Output the (x, y) coordinate of the center of the cell containing the given text.  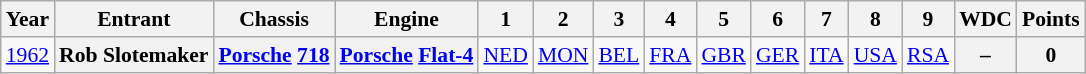
4 (670, 19)
Engine (407, 19)
FRA (670, 55)
Year (28, 19)
5 (724, 19)
1 (505, 19)
ITA (826, 55)
0 (1051, 55)
RSA (928, 55)
7 (826, 19)
6 (778, 19)
– (986, 55)
Entrant (134, 19)
1962 (28, 55)
9 (928, 19)
BEL (618, 55)
8 (876, 19)
Rob Slotemaker (134, 55)
USA (876, 55)
Porsche 718 (274, 55)
GER (778, 55)
MON (564, 55)
NED (505, 55)
GBR (724, 55)
WDC (986, 19)
Points (1051, 19)
Chassis (274, 19)
Porsche Flat-4 (407, 55)
3 (618, 19)
2 (564, 19)
